Search for the cell housing the specified text and yield its [X, Y] center coordinate. 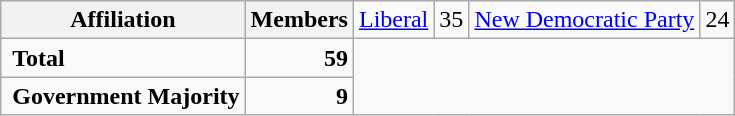
9 [299, 96]
35 [452, 20]
Total [123, 58]
New Democratic Party [584, 20]
24 [718, 20]
59 [299, 58]
Government Majority [123, 96]
Liberal [393, 20]
Affiliation [123, 20]
Members [299, 20]
